Search for the cell housing the specified text and yield its (X, Y) center coordinate. 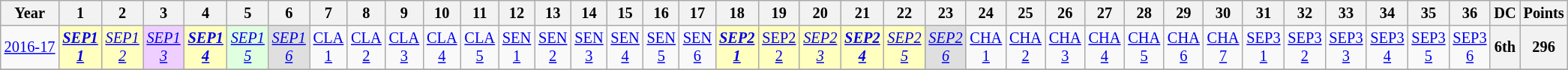
SEP22 (778, 47)
4 (205, 13)
14 (589, 13)
SEP13 (163, 47)
16 (661, 13)
SEN1 (517, 47)
31 (1263, 13)
SEP32 (1305, 47)
17 (697, 13)
13 (553, 13)
SEP36 (1470, 47)
24 (985, 13)
SEP26 (945, 47)
29 (1183, 13)
SEN5 (661, 47)
296 (1544, 47)
Year (30, 13)
22 (904, 13)
20 (820, 13)
CLA2 (366, 47)
CHA3 (1065, 47)
32 (1305, 13)
SEN2 (553, 47)
26 (1065, 13)
SEP24 (862, 47)
CLA5 (479, 47)
SEP31 (1263, 47)
5 (247, 13)
23 (945, 13)
DC (1504, 13)
SEN3 (589, 47)
33 (1345, 13)
18 (736, 13)
CLA3 (404, 47)
34 (1387, 13)
SEP12 (123, 47)
12 (517, 13)
SEP16 (289, 47)
CLA1 (328, 47)
1 (79, 13)
36 (1470, 13)
SEN4 (625, 47)
CHA6 (1183, 47)
21 (862, 13)
SEP21 (736, 47)
28 (1144, 13)
8 (366, 13)
30 (1224, 13)
CHA1 (985, 47)
CHA4 (1105, 47)
27 (1105, 13)
2 (123, 13)
CHA2 (1026, 47)
3 (163, 13)
15 (625, 13)
SEP14 (205, 47)
6th (1504, 47)
SEP35 (1428, 47)
CHA5 (1144, 47)
19 (778, 13)
35 (1428, 13)
SEN6 (697, 47)
6 (289, 13)
CHA7 (1224, 47)
SEP23 (820, 47)
11 (479, 13)
9 (404, 13)
25 (1026, 13)
10 (442, 13)
2016-17 (30, 47)
SEP11 (79, 47)
SEP25 (904, 47)
SEP34 (1387, 47)
SEP15 (247, 47)
7 (328, 13)
CLA4 (442, 47)
SEP33 (1345, 47)
Points (1544, 13)
